Provide the (x, y) coordinate of the cell's center where the given text is located.  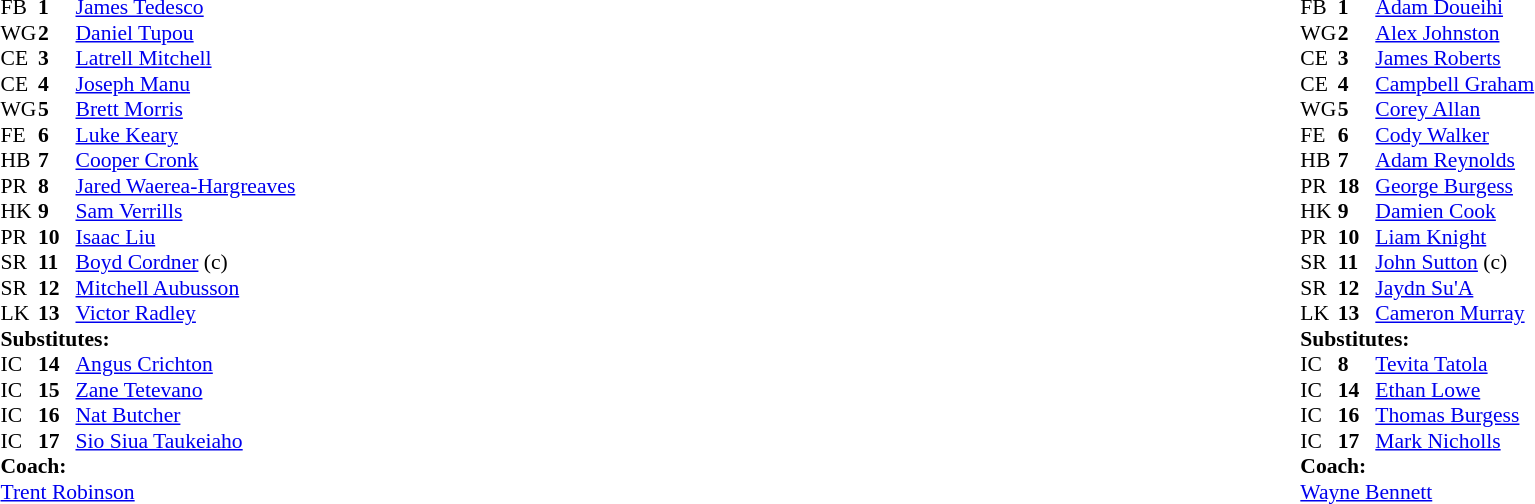
Brett Morris (186, 109)
Joseph Manu (186, 84)
George Burgess (1454, 186)
Luke Keary (186, 135)
Latrell Mitchell (186, 59)
Cameron Murray (1454, 313)
Tevita Tatola (1454, 365)
15 (57, 390)
Cooper Cronk (186, 161)
Angus Crichton (186, 365)
Ethan Lowe (1454, 390)
Isaac Liu (186, 237)
James Roberts (1454, 59)
Jaydn Su'A (1454, 288)
Jared Waerea-Hargreaves (186, 186)
Thomas Burgess (1454, 415)
Adam Reynolds (1454, 161)
Liam Knight (1454, 237)
Sam Verrills (186, 211)
Alex Johnston (1454, 33)
Victor Radley (186, 313)
Boyd Cordner (c) (186, 263)
Mitchell Aubusson (186, 288)
John Sutton (c) (1454, 263)
Nat Butcher (186, 415)
Zane Tetevano (186, 390)
Corey Allan (1454, 109)
Campbell Graham (1454, 84)
Daniel Tupou (186, 33)
Cody Walker (1454, 135)
18 (1357, 186)
Mark Nicholls (1454, 441)
Damien Cook (1454, 211)
Sio Siua Taukeiaho (186, 441)
